Identify which cell holds the provided text, then report its (x, y) central coordinate. 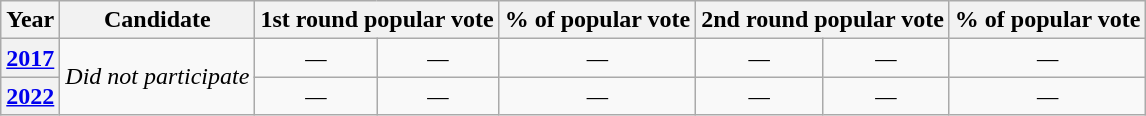
Year (30, 20)
Did not participate (158, 77)
2nd round popular vote (823, 20)
2017 (30, 58)
Candidate (158, 20)
1st round popular vote (377, 20)
2022 (30, 96)
